Provide the (X, Y) coordinate of the cell's center where the given text is located.  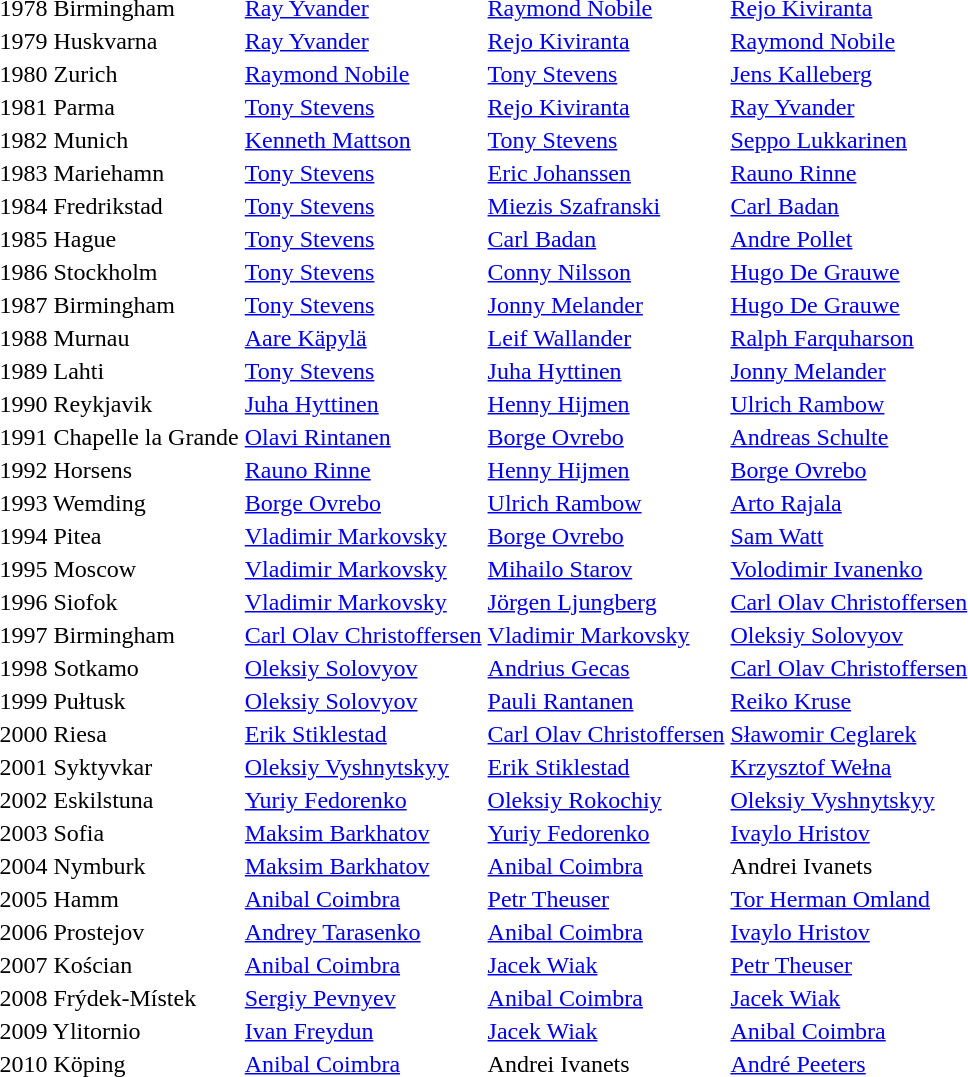
Oleksiy Rokochiy (606, 800)
Aare Käpylä (363, 338)
Jörgen Ljungberg (606, 602)
Jonny Melander (606, 305)
Ray Yvander (363, 41)
Ulrich Rambow (606, 503)
Eric Johanssen (606, 173)
Conny Nilsson (606, 272)
Miezis Szafranski (606, 206)
Oleksiy Vyshnytskyy (363, 767)
Petr Theuser (606, 899)
Leif Wallander (606, 338)
Andrius Gecas (606, 668)
Kenneth Mattson (363, 140)
Pauli Rantanen (606, 701)
Ivan Freydun (363, 1031)
Rauno Rinne (363, 470)
Raymond Nobile (363, 74)
Olavi Rintanen (363, 437)
Mihailo Starov (606, 569)
Carl Badan (606, 239)
Sergiy Pevnyev (363, 998)
Andrey Tarasenko (363, 932)
